Provide the [x, y] coordinate of the cell's center where the given text is located.  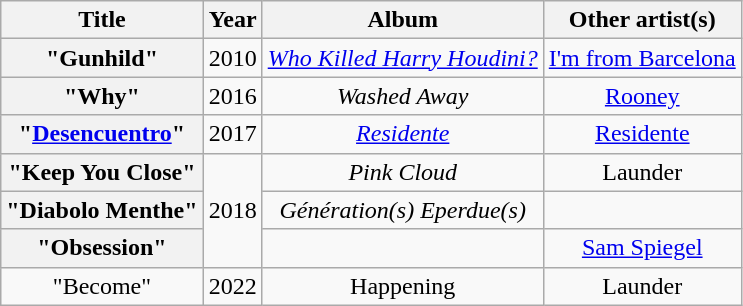
2022 [232, 286]
"Gunhild" [102, 58]
Génération(s) Eperdue(s) [402, 210]
Other artist(s) [642, 20]
Sam Spiegel [642, 248]
"Keep You Close" [102, 172]
Year [232, 20]
Title [102, 20]
Pink Cloud [402, 172]
Washed Away [402, 96]
Album [402, 20]
Rooney [642, 96]
I'm from Barcelona [642, 58]
"Obsession" [102, 248]
Happening [402, 286]
"Become" [102, 286]
2016 [232, 96]
"Diabolo Menthe" [102, 210]
"Desencuentro" [102, 134]
2017 [232, 134]
2010 [232, 58]
"Why" [102, 96]
Who Killed Harry Houdini? [402, 58]
2018 [232, 210]
